Determine the [X, Y] coordinate at the center of the cell enclosing the given text.  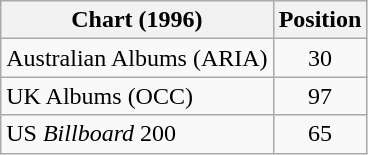
Position [320, 20]
65 [320, 134]
30 [320, 58]
UK Albums (OCC) [137, 96]
Australian Albums (ARIA) [137, 58]
Chart (1996) [137, 20]
97 [320, 96]
US Billboard 200 [137, 134]
